Output the (X, Y) coordinate of the center of the cell containing the given text.  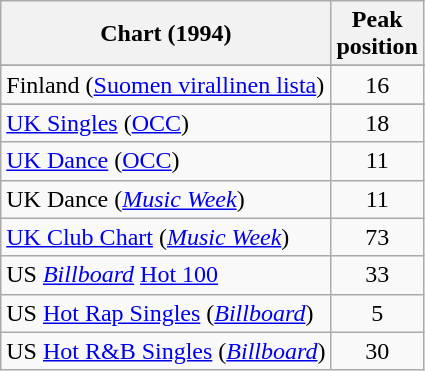
30 (377, 351)
Finland (Suomen virallinen lista) (166, 85)
33 (377, 275)
US Hot Rap Singles (Billboard) (166, 313)
US Billboard Hot 100 (166, 275)
UK Club Chart (Music Week) (166, 237)
5 (377, 313)
US Hot R&B Singles (Billboard) (166, 351)
16 (377, 85)
UK Singles (OCC) (166, 123)
UK Dance (OCC) (166, 161)
18 (377, 123)
Peakposition (377, 34)
Chart (1994) (166, 34)
UK Dance (Music Week) (166, 199)
73 (377, 237)
